Scan for the cell matching the given text and deliver its [x, y] coordinate at center. 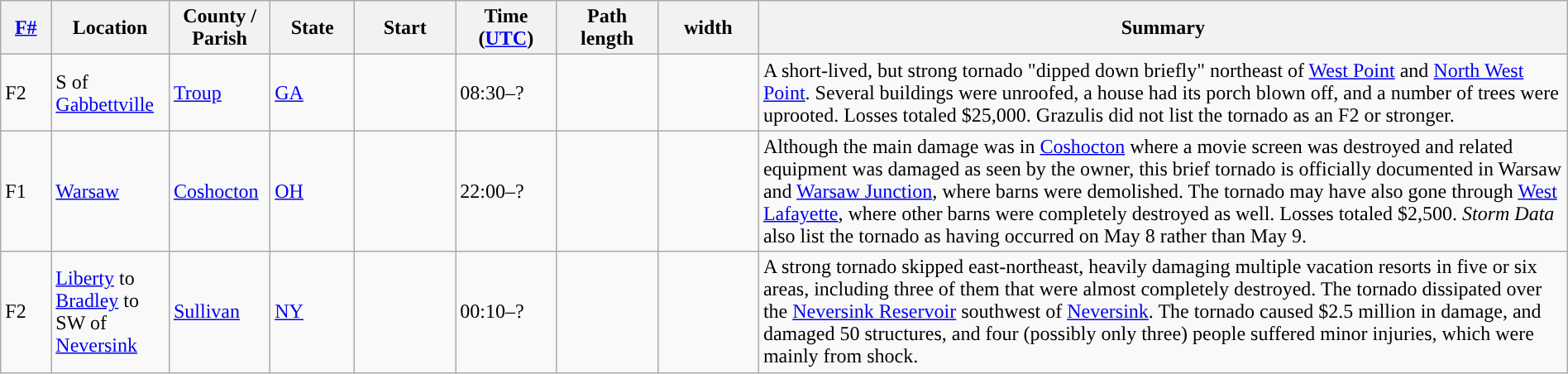
Time (UTC) [506, 28]
Troup [219, 93]
08:30–? [506, 93]
width [708, 28]
OH [313, 191]
State [313, 28]
Location [111, 28]
F1 [26, 191]
Liberty to Bradley to SW of Neversink [111, 312]
Summary [1163, 28]
GA [313, 93]
Warsaw [111, 191]
F# [26, 28]
S of Gabbettville [111, 93]
Path length [607, 28]
00:10–? [506, 312]
22:00–? [506, 191]
Start [405, 28]
Coshocton [219, 191]
County / Parish [219, 28]
NY [313, 312]
Sullivan [219, 312]
